Identify which cell holds the provided text, then report its (x, y) central coordinate. 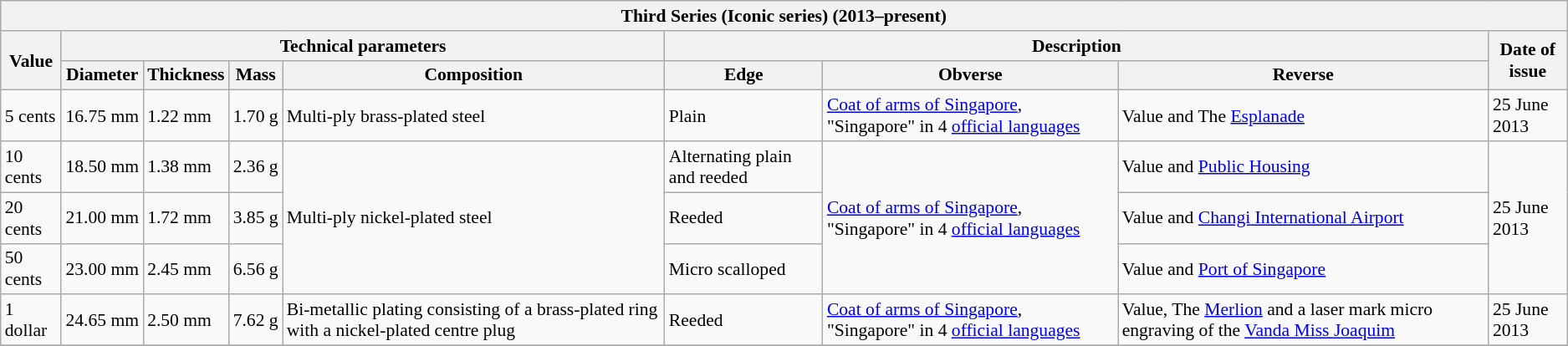
Bi-metallic plating consisting of a brass-plated ring with a nickel-plated centre plug (473, 321)
Description (1077, 46)
3.85 g (256, 217)
Thickness (186, 75)
Value, The Merlion and a laser mark micro engraving of the Vanda Miss Joaquim (1303, 321)
10 cents (32, 167)
Multi-ply brass-plated steel (473, 115)
5 cents (32, 115)
Reverse (1303, 75)
50 cents (32, 269)
Technical parameters (363, 46)
2.36 g (256, 167)
1.72 mm (186, 217)
16.75 mm (102, 115)
Value and Port of Singapore (1303, 269)
Composition (473, 75)
Value and The Esplanade (1303, 115)
1 dollar (32, 321)
1.70 g (256, 115)
18.50 mm (102, 167)
Micro scalloped (744, 269)
Alternating plain and reeded (744, 167)
Date of issue (1528, 60)
1.38 mm (186, 167)
Diameter (102, 75)
2.45 mm (186, 269)
Value and Changi International Airport (1303, 217)
Plain (744, 115)
21.00 mm (102, 217)
Multi-ply nickel-plated steel (473, 217)
7.62 g (256, 321)
Value and Public Housing (1303, 167)
1.22 mm (186, 115)
20 cents (32, 217)
6.56 g (256, 269)
2.50 mm (186, 321)
Mass (256, 75)
Value (32, 60)
23.00 mm (102, 269)
Obverse (970, 75)
Third Series (Iconic series) (2013–present) (784, 16)
Edge (744, 75)
24.65 mm (102, 321)
